For the text-containing cell, return its midpoint in (x, y) coordinate format. 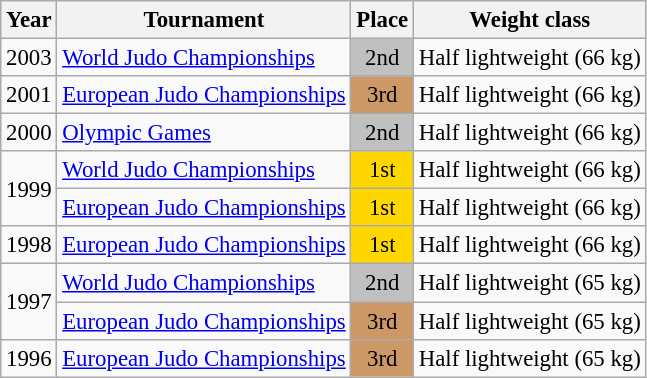
Tournament (204, 20)
Olympic Games (204, 133)
2000 (29, 133)
Place (382, 20)
1999 (29, 188)
1998 (29, 245)
1996 (29, 358)
Weight class (530, 20)
Year (29, 20)
1997 (29, 302)
2003 (29, 58)
2001 (29, 95)
